Output the [X, Y] coordinate of the center of the cell containing the given text.  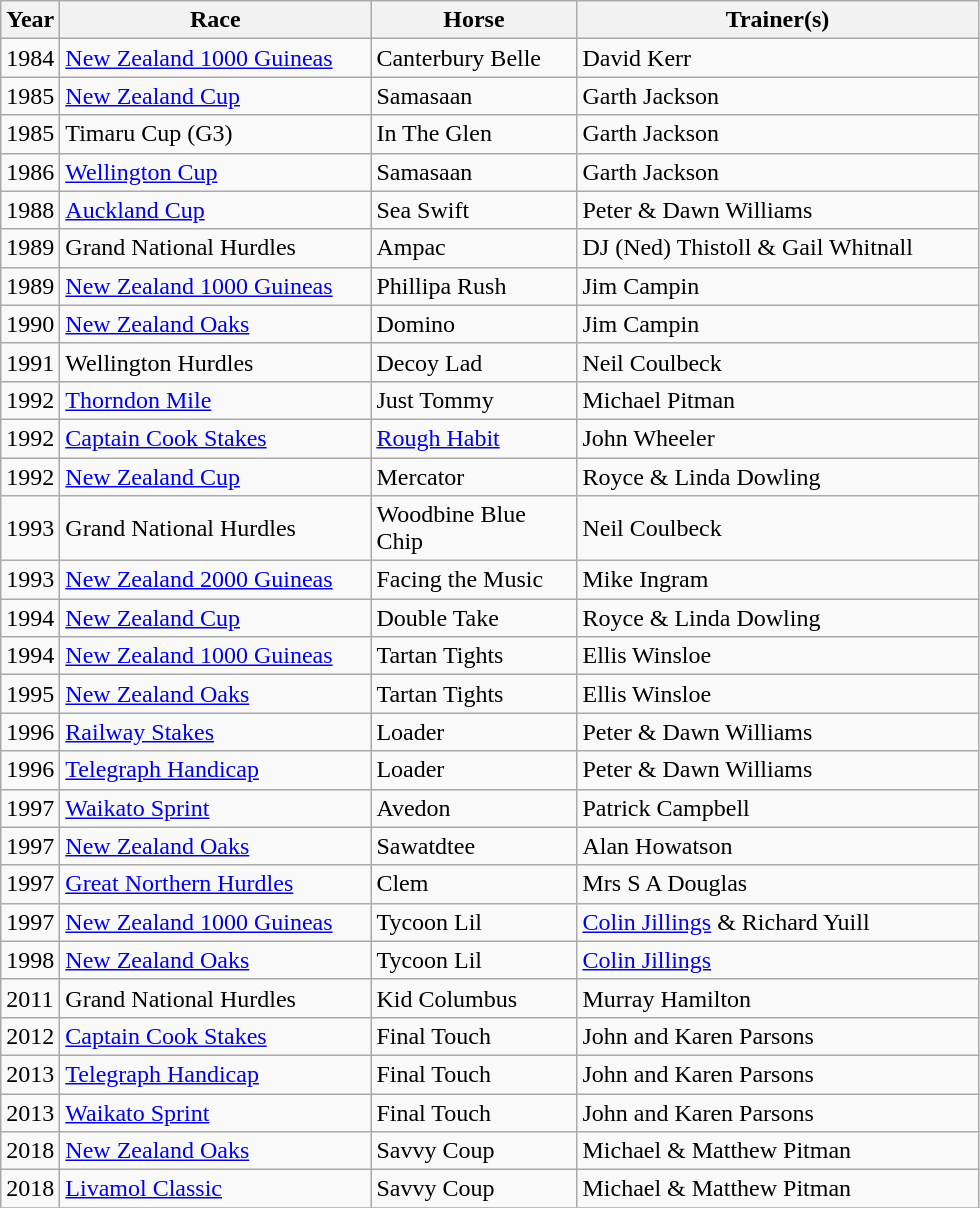
Mercator [474, 477]
1991 [30, 362]
Avedon [474, 808]
DJ (Ned) Thistoll & Gail Whitnall [778, 248]
Michael Pitman [778, 400]
Railway Stakes [216, 732]
Sawatdtee [474, 846]
Mike Ingram [778, 580]
New Zealand 2000 Guineas [216, 580]
Double Take [474, 618]
Timaru Cup (G3) [216, 134]
Wellington Hurdles [216, 362]
1986 [30, 172]
Phillipa Rush [474, 286]
Decoy Lad [474, 362]
Auckland Cup [216, 210]
Ampac [474, 248]
Just Tommy [474, 400]
Murray Hamilton [778, 998]
Colin Jillings & Richard Yuill [778, 922]
Trainer(s) [778, 20]
Woodbine Blue Chip [474, 528]
Facing the Music [474, 580]
Race [216, 20]
1984 [30, 58]
David Kerr [778, 58]
1995 [30, 694]
Wellington Cup [216, 172]
Horse [474, 20]
Sea Swift [474, 210]
2011 [30, 998]
Rough Habit [474, 438]
Thorndon Mile [216, 400]
Kid Columbus [474, 998]
John Wheeler [778, 438]
Livamol Classic [216, 1189]
Clem [474, 884]
Alan Howatson [778, 846]
Great Northern Hurdles [216, 884]
Year [30, 20]
Domino [474, 324]
1998 [30, 960]
2012 [30, 1036]
In The Glen [474, 134]
Canterbury Belle [474, 58]
1988 [30, 210]
Mrs S A Douglas [778, 884]
Patrick Campbell [778, 808]
Colin Jillings [778, 960]
1990 [30, 324]
